Return the (x, y) coordinate for the center point of the cell that contains the specified text.  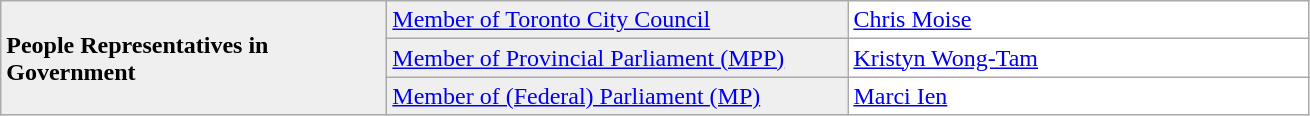
Member of Provincial Parliament (MPP) (618, 58)
Marci Ien (1078, 96)
Member of (Federal) Parliament (MP) (618, 96)
People Representatives in Government (194, 58)
Member of Toronto City Council (618, 20)
Chris Moise (1078, 20)
Kristyn Wong-Tam (1078, 58)
